Identify which cell holds the provided text, then report its [X, Y] central coordinate. 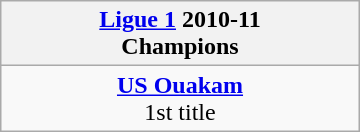
US Ouakam1st title [180, 98]
Ligue 1 2010-11Champions [180, 34]
